Capture the cell that displays the provided text and extract its (X, Y) central coordinate. 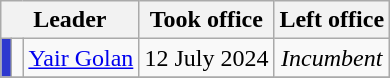
Left office (332, 20)
Yair Golan (81, 58)
12 July 2024 (206, 58)
Took office (206, 20)
Incumbent (332, 58)
Leader (70, 20)
